Extract the [x, y] coordinate from the center of the cell holding the provided text.  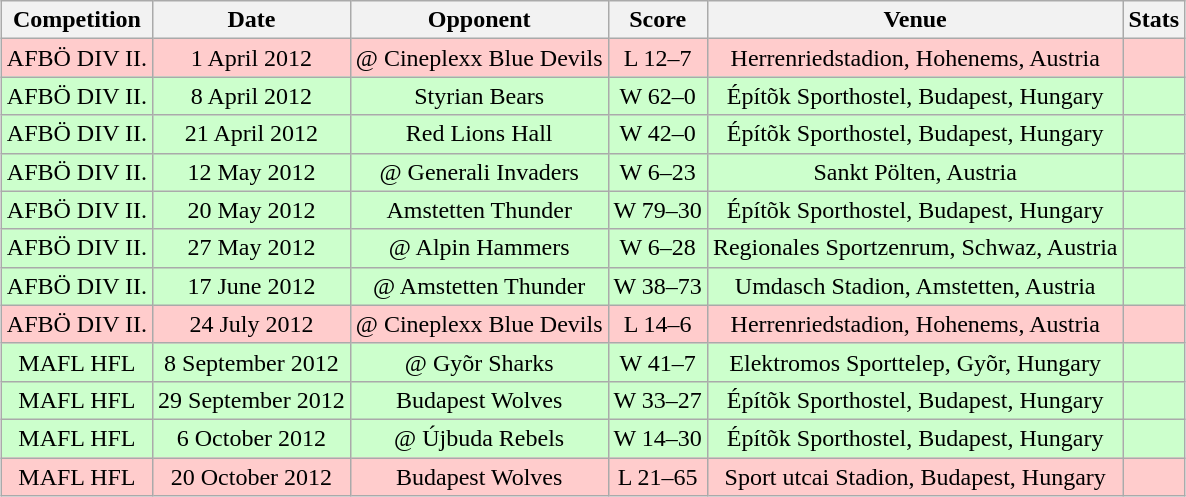
W 33–27 [658, 400]
1 April 2012 [252, 58]
6 October 2012 [252, 438]
W 41–7 [658, 362]
W 62–0 [658, 96]
Competition [76, 20]
Umdasch Stadion, Amstetten, Austria [915, 286]
Venue [915, 20]
24 July 2012 [252, 324]
Opponent [479, 20]
20 May 2012 [252, 210]
W 38–73 [658, 286]
Regionales Sportzenrum, Schwaz, Austria [915, 248]
8 April 2012 [252, 96]
Score [658, 20]
Sankt Pölten, Austria [915, 172]
W 14–30 [658, 438]
27 May 2012 [252, 248]
8 September 2012 [252, 362]
12 May 2012 [252, 172]
@ Alpin Hammers [479, 248]
@ Újbuda Rebels [479, 438]
L 21–65 [658, 477]
W 6–23 [658, 172]
Styrian Bears [479, 96]
21 April 2012 [252, 134]
29 September 2012 [252, 400]
W 42–0 [658, 134]
17 June 2012 [252, 286]
W 79–30 [658, 210]
L 14–6 [658, 324]
Elektromos Sporttelep, Gyõr, Hungary [915, 362]
W 6–28 [658, 248]
Stats [1154, 20]
Red Lions Hall [479, 134]
@ Gyõr Sharks [479, 362]
Amstetten Thunder [479, 210]
L 12–7 [658, 58]
20 October 2012 [252, 477]
Date [252, 20]
@ Generali Invaders [479, 172]
Sport utcai Stadion, Budapest, Hungary [915, 477]
@ Amstetten Thunder [479, 286]
